Detect which cell encompasses the target text, then output its [X, Y] center coordinate. 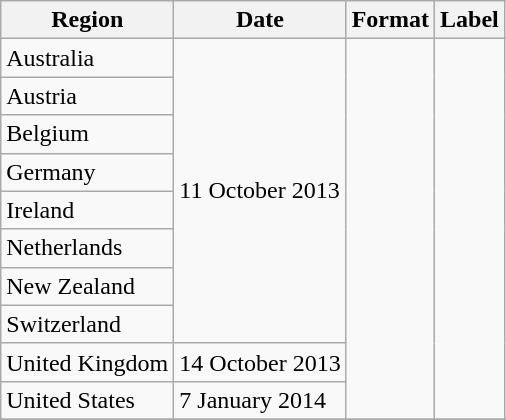
New Zealand [88, 286]
Australia [88, 58]
11 October 2013 [260, 191]
Date [260, 20]
Ireland [88, 210]
United Kingdom [88, 362]
Label [470, 20]
14 October 2013 [260, 362]
Germany [88, 172]
Region [88, 20]
Belgium [88, 134]
Format [390, 20]
United States [88, 400]
Switzerland [88, 324]
Austria [88, 96]
7 January 2014 [260, 400]
Netherlands [88, 248]
